For the text-containing cell, return its midpoint in [X, Y] coordinate format. 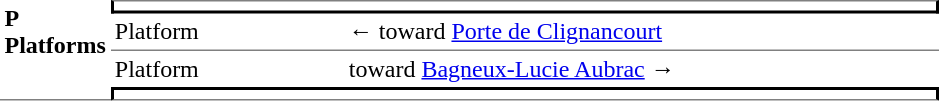
toward Bagneux-Lucie Aubrac → [641, 69]
← toward Porte de Clignancourt [641, 33]
PPlatforms [55, 50]
